Locate the cell with the specified text and output its [X, Y] center coordinate. 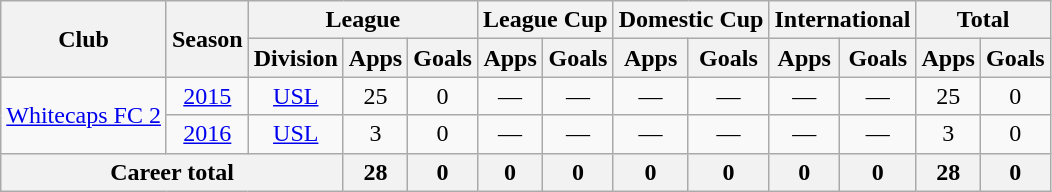
Season [207, 39]
Domestic Cup [691, 20]
Career total [172, 172]
Division [296, 58]
Whitecaps FC 2 [84, 115]
League Cup [545, 20]
2015 [207, 96]
Total [983, 20]
International [842, 20]
League [362, 20]
2016 [207, 134]
Club [84, 39]
